For the text-containing cell, return its midpoint in (x, y) coordinate format. 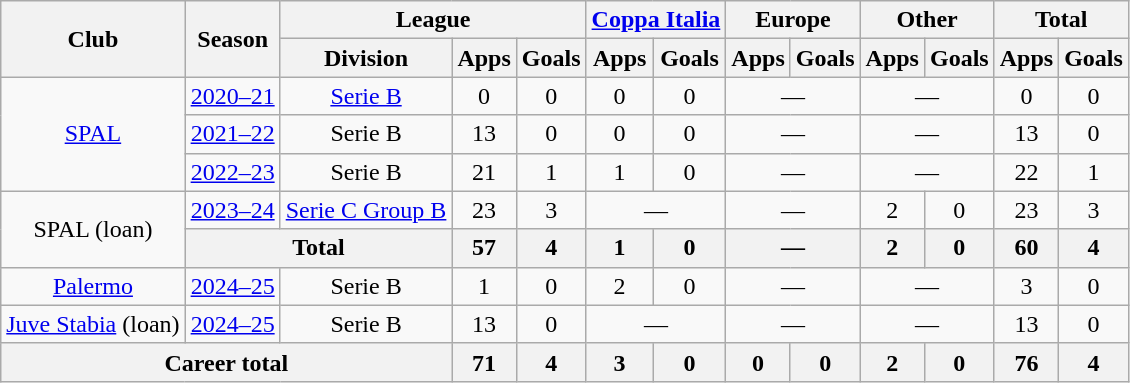
60 (1026, 248)
2020–21 (232, 96)
76 (1026, 362)
2021–22 (232, 134)
SPAL (loan) (93, 229)
Season (232, 39)
22 (1026, 172)
Coppa Italia (656, 20)
2022–23 (232, 172)
Division (366, 58)
21 (484, 172)
Juve Stabia (loan) (93, 324)
SPAL (93, 134)
Club (93, 39)
Career total (226, 362)
71 (484, 362)
Other (927, 20)
2023–24 (232, 210)
Serie C Group B (366, 210)
57 (484, 248)
League (433, 20)
Palermo (93, 286)
Europe (793, 20)
